Search for the cell housing the specified text and yield its (X, Y) center coordinate. 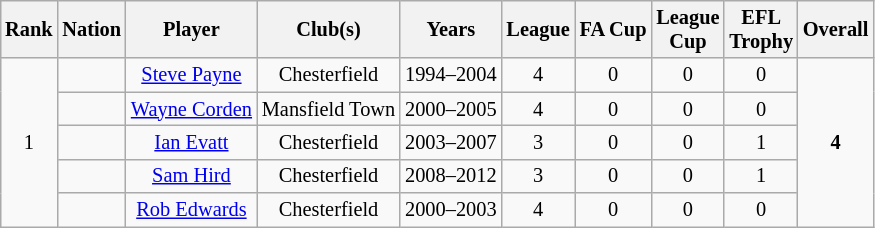
Wayne Corden (192, 109)
Rob Edwards (192, 210)
Steve Payne (192, 75)
2003–2007 (450, 142)
Rank (28, 29)
FA Cup (614, 29)
Years (450, 29)
Player (192, 29)
Nation (92, 29)
2000–2005 (450, 109)
Mansfield Town (328, 109)
EFLTrophy (761, 29)
2000–2003 (450, 210)
Overall (836, 29)
Sam Hird (192, 176)
Club(s) (328, 29)
League (538, 29)
Ian Evatt (192, 142)
1994–2004 (450, 75)
LeagueCup (688, 29)
2008–2012 (450, 176)
